Return [x, y] of the center of cell containing provided text 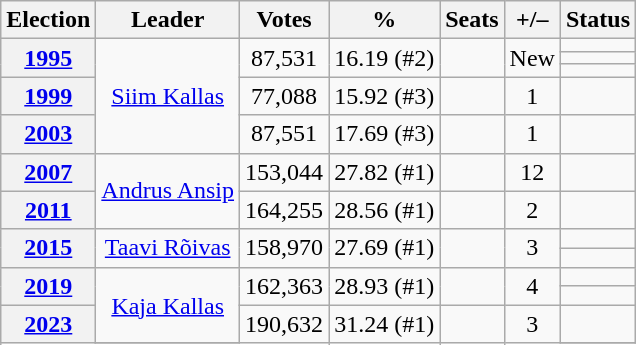
2003 [48, 134]
1995 [48, 58]
+/– [532, 20]
1999 [48, 96]
Kaja Kallas [168, 305]
Status [598, 20]
Taavi Rõivas [168, 248]
2011 [48, 210]
87,531 [284, 58]
162,363 [284, 286]
Votes [284, 20]
190,632 [284, 324]
28.56 (#1) [384, 210]
17.69 (#3) [384, 134]
New [532, 58]
2015 [48, 248]
Election [48, 20]
15.92 (#3) [384, 96]
153,044 [284, 172]
77,088 [284, 96]
2007 [48, 172]
2019 [48, 286]
Siim Kallas [168, 96]
4 [532, 286]
87,551 [284, 134]
Leader [168, 20]
31.24 (#1) [384, 324]
12 [532, 172]
2023 [48, 324]
158,970 [284, 248]
2 [532, 210]
28.93 (#1) [384, 286]
27.69 (#1) [384, 248]
164,255 [284, 210]
16.19 (#2) [384, 58]
Andrus Ansip [168, 191]
27.82 (#1) [384, 172]
Seats [472, 20]
% [384, 20]
